Pinpoint the cell where the given text exists, returning its [X, Y] midpoint coordinate. 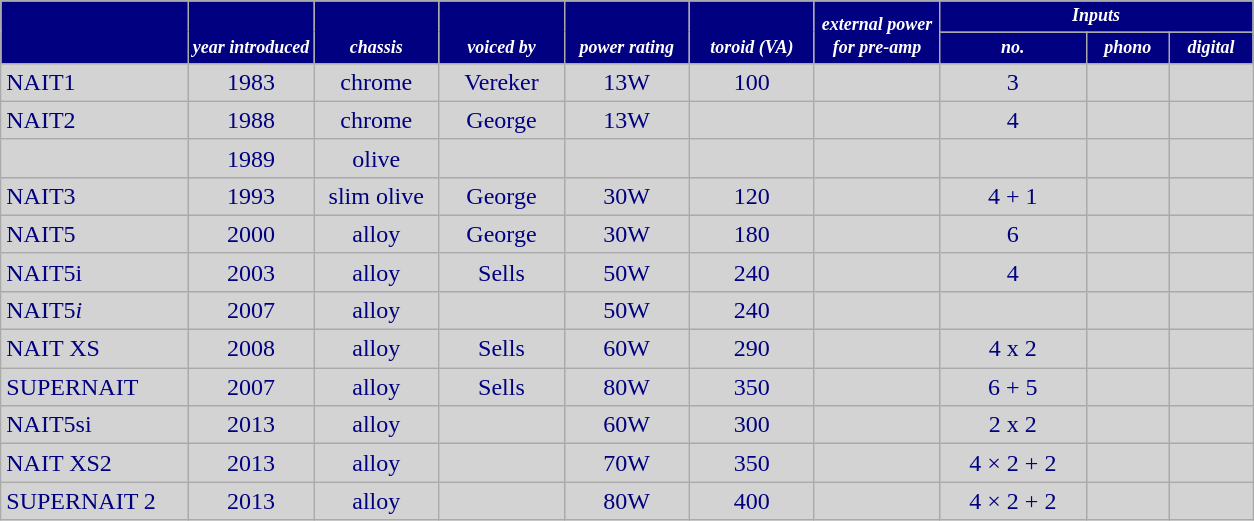
1983 [252, 82]
SUPERNAIT [95, 387]
external powerfor pre-amp [876, 32]
1993 [252, 196]
1989 [252, 158]
NAIT XS [95, 349]
6 + 5 [1014, 387]
400 [752, 501]
1988 [252, 120]
NAIT3 [95, 196]
NAIT5si [95, 425]
year introduced [252, 32]
290 [752, 349]
4 x 2 [1014, 349]
2003 [252, 272]
120 [752, 196]
180 [752, 234]
Inputs [1096, 16]
6 [1014, 234]
olive [376, 158]
100 [752, 82]
chassis [376, 32]
NAIT XS2 [95, 463]
SUPERNAIT 2 [95, 501]
300 [752, 425]
slim olive [376, 196]
3 [1014, 82]
2008 [252, 349]
digital [1210, 48]
NAIT5 [95, 234]
2000 [252, 234]
Vereker [502, 82]
NAIT1 [95, 82]
NAIT2 [95, 120]
4 + 1 [1014, 196]
2 x 2 [1014, 425]
power rating [626, 32]
voiced by [502, 32]
toroid (VA) [752, 32]
70W [626, 463]
no. [1014, 48]
phono [1128, 48]
